Scan for the cell matching the given text and deliver its [x, y] coordinate at center. 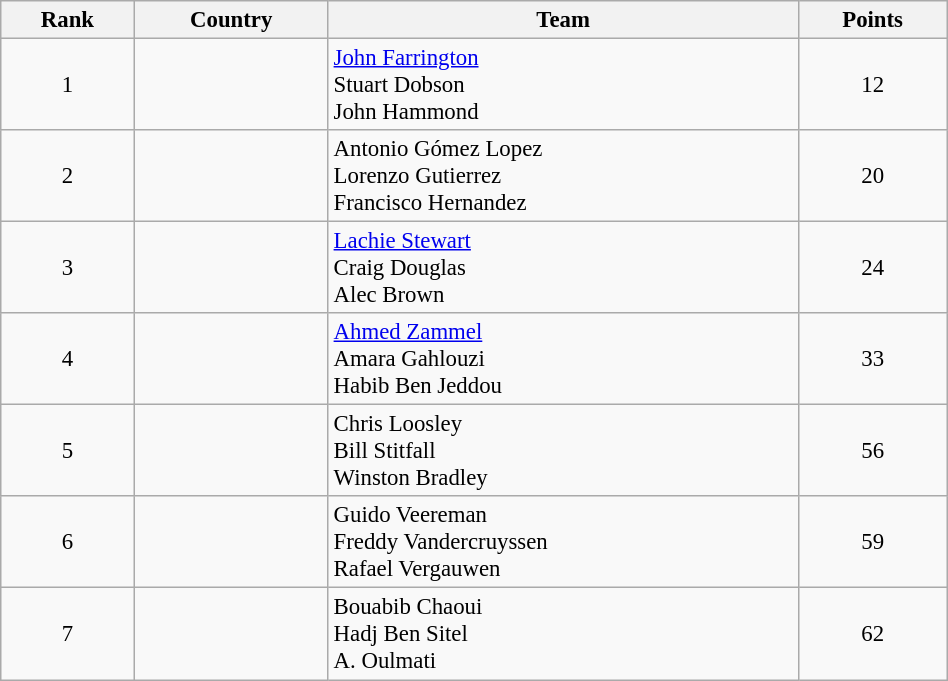
3 [68, 268]
24 [872, 268]
56 [872, 451]
20 [872, 176]
7 [68, 634]
John FarringtonStuart DobsonJohn Hammond [563, 85]
Ahmed ZammelAmara GahlouziHabib Ben Jeddou [563, 359]
6 [68, 542]
2 [68, 176]
12 [872, 85]
Antonio Gómez LopezLorenzo GutierrezFrancisco Hernandez [563, 176]
33 [872, 359]
59 [872, 542]
Rank [68, 20]
62 [872, 634]
1 [68, 85]
Country [231, 20]
Guido VeeremanFreddy VandercruyssenRafael Vergauwen [563, 542]
Bouabib ChaouiHadj Ben SitelA. Oulmati [563, 634]
4 [68, 359]
5 [68, 451]
Team [563, 20]
Chris LoosleyBill StitfallWinston Bradley [563, 451]
Lachie StewartCraig DouglasAlec Brown [563, 268]
Points [872, 20]
